Detect which cell encompasses the target text, then output its (x, y) center coordinate. 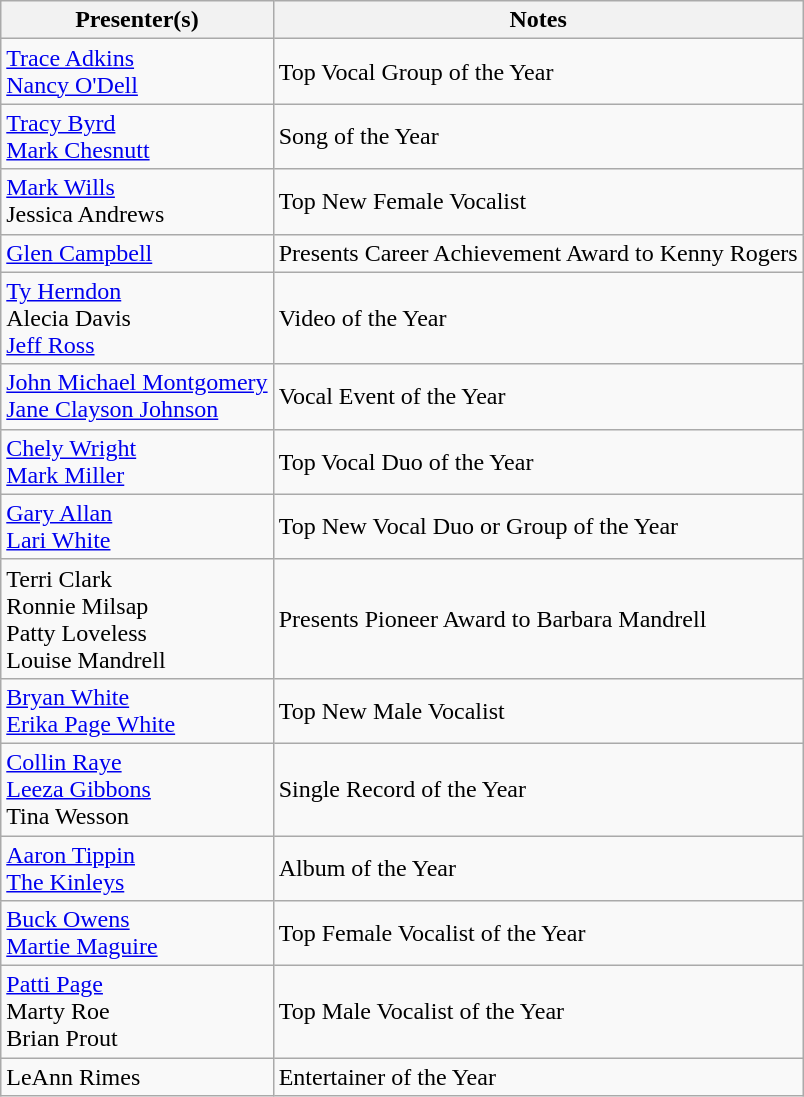
Album of the Year (538, 868)
Top Vocal Duo of the Year (538, 462)
LeAnn Rimes (137, 1077)
Glen Campbell (137, 253)
Top New Female Vocalist (538, 202)
Ty HerndonAlecia DavisJeff Ross (137, 318)
Top Vocal Group of the Year (538, 72)
Tracy ByrdMark Chesnutt (137, 136)
Vocal Event of the Year (538, 396)
Patti PageMarty RoeBrian Prout (137, 1012)
Top New Male Vocalist (538, 710)
Song of the Year (538, 136)
Mark WillsJessica Andrews (137, 202)
Presents Career Achievement Award to Kenny Rogers (538, 253)
Gary AllanLari White (137, 526)
Collin RayeLeeza GibbonsTina Wesson (137, 789)
Presents Pioneer Award to Barbara Mandrell (538, 618)
Video of the Year (538, 318)
Notes (538, 20)
Buck OwensMartie Maguire (137, 934)
Top Female Vocalist of the Year (538, 934)
Chely WrightMark Miller (137, 462)
John Michael MontgomeryJane Clayson Johnson (137, 396)
Bryan WhiteErika Page White (137, 710)
Entertainer of the Year (538, 1077)
Top New Vocal Duo or Group of the Year (538, 526)
Terri ClarkRonnie MilsapPatty LovelessLouise Mandrell (137, 618)
Aaron TippinThe Kinleys (137, 868)
Single Record of the Year (538, 789)
Top Male Vocalist of the Year (538, 1012)
Trace AdkinsNancy O'Dell (137, 72)
Presenter(s) (137, 20)
